Search for the cell housing the specified text and yield its (X, Y) center coordinate. 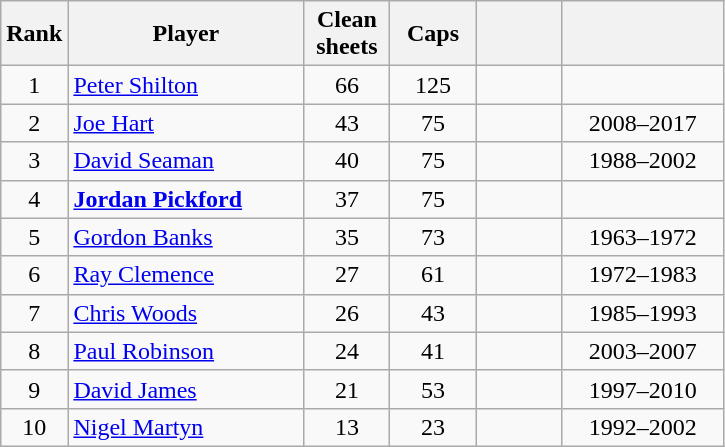
Player (186, 34)
26 (347, 313)
61 (433, 275)
Ray Clemence (186, 275)
David Seaman (186, 161)
2003–2007 (642, 351)
David James (186, 389)
5 (34, 237)
3 (34, 161)
125 (433, 85)
27 (347, 275)
10 (34, 427)
53 (433, 389)
1985–1993 (642, 313)
41 (433, 351)
Rank (34, 34)
4 (34, 199)
Chris Woods (186, 313)
1997–2010 (642, 389)
2 (34, 123)
Joe Hart (186, 123)
Caps (433, 34)
6 (34, 275)
2008–2017 (642, 123)
73 (433, 237)
21 (347, 389)
Peter Shilton (186, 85)
66 (347, 85)
Nigel Martyn (186, 427)
1963–1972 (642, 237)
40 (347, 161)
1972–1983 (642, 275)
37 (347, 199)
24 (347, 351)
35 (347, 237)
1 (34, 85)
8 (34, 351)
Clean sheets (347, 34)
Gordon Banks (186, 237)
Jordan Pickford (186, 199)
9 (34, 389)
23 (433, 427)
13 (347, 427)
1992–2002 (642, 427)
7 (34, 313)
Paul Robinson (186, 351)
1988–2002 (642, 161)
